Identify which cell holds the provided text, then report its (x, y) central coordinate. 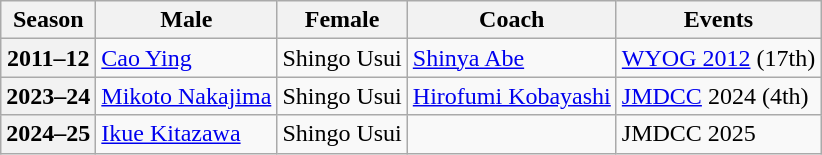
Female (342, 20)
Coach (512, 20)
Mikoto Nakajima (186, 96)
2024–25 (48, 134)
Events (718, 20)
2023–24 (48, 96)
WYOG 2012 (17th) (718, 58)
Ikue Kitazawa (186, 134)
JMDCC 2024 (4th) (718, 96)
Male (186, 20)
Cao Ying (186, 58)
2011–12 (48, 58)
JMDCC 2025 (718, 134)
Shinya Abe (512, 58)
Hirofumi Kobayashi (512, 96)
Season (48, 20)
